Find where the given text appears and provide that cell's center as [x, y] coordinate. 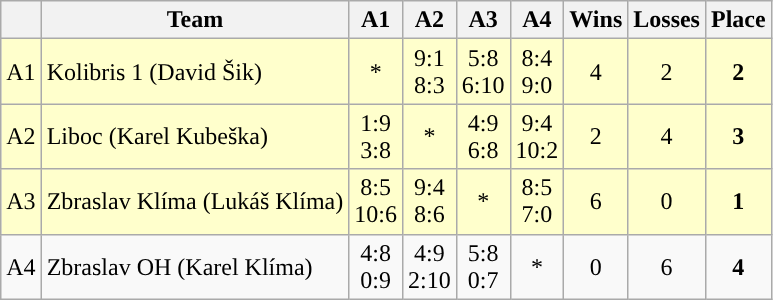
Liboc (Karel Kubeška) [195, 136]
4:92:10 [430, 266]
5:8 0:7 [483, 266]
1 [738, 202]
3 [738, 136]
1:9 3:8 [376, 136]
4:9 6:8 [483, 136]
Zbraslav OH (Karel Klíma) [195, 266]
8:4 9:0 [537, 72]
8:510:6 [376, 202]
Kolibris 1 (David Šik) [195, 72]
8:5 7:0 [537, 202]
9:4 8:6 [430, 202]
Team [195, 20]
Zbraslav Klíma (Lukáš Klíma) [195, 202]
4:8 0:9 [376, 266]
Place [738, 20]
Losses [667, 20]
9:410:2 [537, 136]
5:86:10 [483, 72]
Wins [596, 20]
9:1 8:3 [430, 72]
